Capture the cell that displays the provided text and extract its [X, Y] central coordinate. 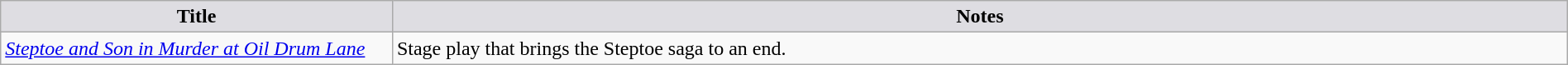
Stage play that brings the Steptoe saga to an end. [979, 48]
Title [197, 17]
Notes [979, 17]
Steptoe and Son in Murder at Oil Drum Lane [197, 48]
